From the cell containing the given text, extract its center point as [X, Y] coordinate. 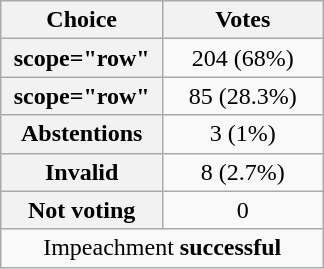
Impeachment successful [162, 248]
Abstentions [82, 134]
204 (68%) [242, 58]
0 [242, 210]
3 (1%) [242, 134]
85 (28.3%) [242, 96]
8 (2.7%) [242, 172]
Not voting [82, 210]
Choice [82, 20]
Votes [242, 20]
Invalid [82, 172]
